For the text-containing cell, return its midpoint in (X, Y) coordinate format. 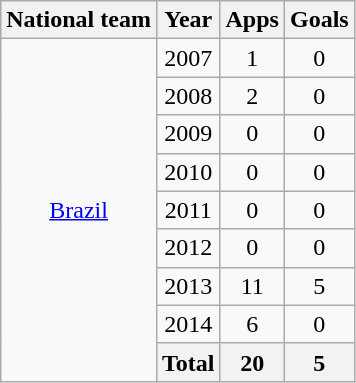
2007 (188, 58)
2008 (188, 96)
2010 (188, 172)
Brazil (79, 210)
20 (252, 362)
Total (188, 362)
1 (252, 58)
2014 (188, 324)
Apps (252, 20)
6 (252, 324)
2012 (188, 248)
2 (252, 96)
11 (252, 286)
National team (79, 20)
Year (188, 20)
2011 (188, 210)
Goals (319, 20)
2009 (188, 134)
2013 (188, 286)
